Detect which cell encompasses the target text, then output its [x, y] center coordinate. 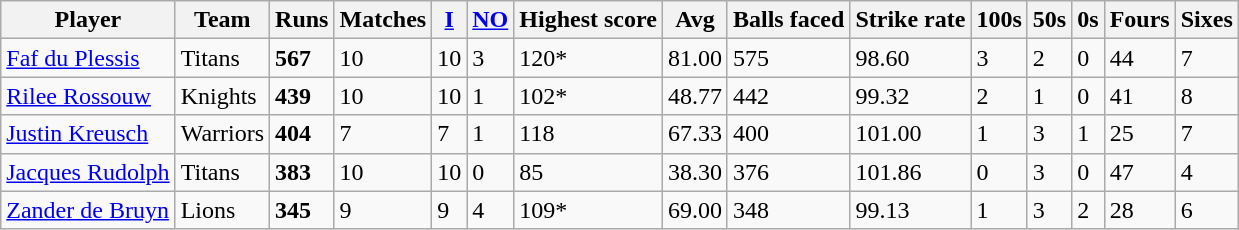
345 [302, 210]
442 [788, 96]
99.13 [910, 210]
Zander de Bruyn [88, 210]
41 [1140, 96]
44 [1140, 58]
Sixes [1206, 20]
Justin Kreusch [88, 134]
Fours [1140, 20]
I [450, 20]
400 [788, 134]
6 [1206, 210]
Jacques Rudolph [88, 172]
Knights [222, 96]
47 [1140, 172]
348 [788, 210]
Matches [383, 20]
99.32 [910, 96]
109* [588, 210]
Avg [694, 20]
48.77 [694, 96]
Highest score [588, 20]
575 [788, 58]
404 [302, 134]
81.00 [694, 58]
120* [588, 58]
439 [302, 96]
98.60 [910, 58]
101.86 [910, 172]
376 [788, 172]
0s [1088, 20]
Balls faced [788, 20]
118 [588, 134]
Runs [302, 20]
Player [88, 20]
8 [1206, 96]
Warriors [222, 134]
567 [302, 58]
28 [1140, 210]
Rilee Rossouw [88, 96]
100s [999, 20]
67.33 [694, 134]
38.30 [694, 172]
50s [1049, 20]
Faf du Plessis [88, 58]
102* [588, 96]
Lions [222, 210]
69.00 [694, 210]
101.00 [910, 134]
Team [222, 20]
NO [490, 20]
Strike rate [910, 20]
383 [302, 172]
25 [1140, 134]
85 [588, 172]
